Return the [x, y] coordinate for the center point of the cell that contains the specified text.  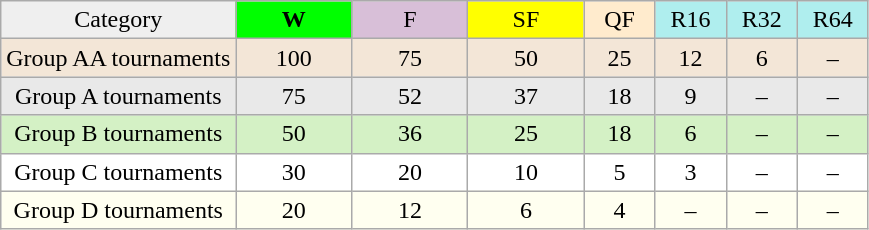
Group C tournaments [118, 172]
Group AA tournaments [118, 58]
9 [690, 96]
3 [690, 172]
5 [620, 172]
37 [526, 96]
R16 [690, 20]
Group B tournaments [118, 134]
30 [294, 172]
F [410, 20]
100 [294, 58]
SF [526, 20]
W [294, 20]
R64 [832, 20]
QF [620, 20]
Group D tournaments [118, 210]
36 [410, 134]
4 [620, 210]
Group A tournaments [118, 96]
52 [410, 96]
Category [118, 20]
R32 [762, 20]
10 [526, 172]
